Identify which cell holds the provided text, then report its (x, y) central coordinate. 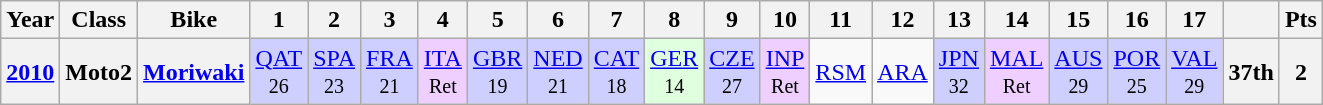
ITARet (442, 72)
17 (1194, 20)
7 (616, 20)
Moto2 (99, 72)
4 (442, 20)
GBR19 (497, 72)
6 (558, 20)
QAT26 (279, 72)
CAT18 (616, 72)
11 (841, 20)
5 (497, 20)
SPA23 (334, 72)
10 (785, 20)
2010 (30, 72)
MALRet (1016, 72)
Bike (194, 20)
16 (1137, 20)
12 (903, 20)
13 (958, 20)
INPRet (785, 72)
Moriwaki (194, 72)
8 (674, 20)
14 (1016, 20)
JPN32 (958, 72)
AUS29 (1078, 72)
RSM (841, 72)
NED21 (558, 72)
ARA (903, 72)
CZE27 (732, 72)
Pts (1300, 20)
FRA21 (390, 72)
37th (1251, 72)
Class (99, 20)
GER14 (674, 72)
Year (30, 20)
15 (1078, 20)
VAL29 (1194, 72)
1 (279, 20)
9 (732, 20)
3 (390, 20)
POR25 (1137, 72)
